Identify which cell holds the provided text, then report its (X, Y) central coordinate. 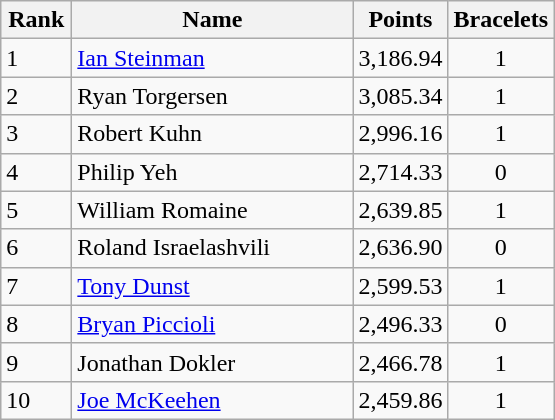
2,599.53 (400, 286)
Philip Yeh (212, 172)
Roland Israelashvili (212, 248)
3,186.94 (400, 58)
2,496.33 (400, 324)
5 (36, 210)
Tony Dunst (212, 286)
Jonathan Dokler (212, 362)
Bryan Piccioli (212, 324)
4 (36, 172)
2,639.85 (400, 210)
Rank (36, 20)
3 (36, 134)
6 (36, 248)
2,714.33 (400, 172)
3,085.34 (400, 96)
Joe McKeehen (212, 400)
2 (36, 96)
Ian Steinman (212, 58)
2,996.16 (400, 134)
William Romaine (212, 210)
Points (400, 20)
Ryan Torgersen (212, 96)
2,636.90 (400, 248)
2,466.78 (400, 362)
Robert Kuhn (212, 134)
Bracelets (501, 20)
Name (212, 20)
2,459.86 (400, 400)
8 (36, 324)
10 (36, 400)
7 (36, 286)
9 (36, 362)
